Identify which cell holds the provided text, then report its [x, y] central coordinate. 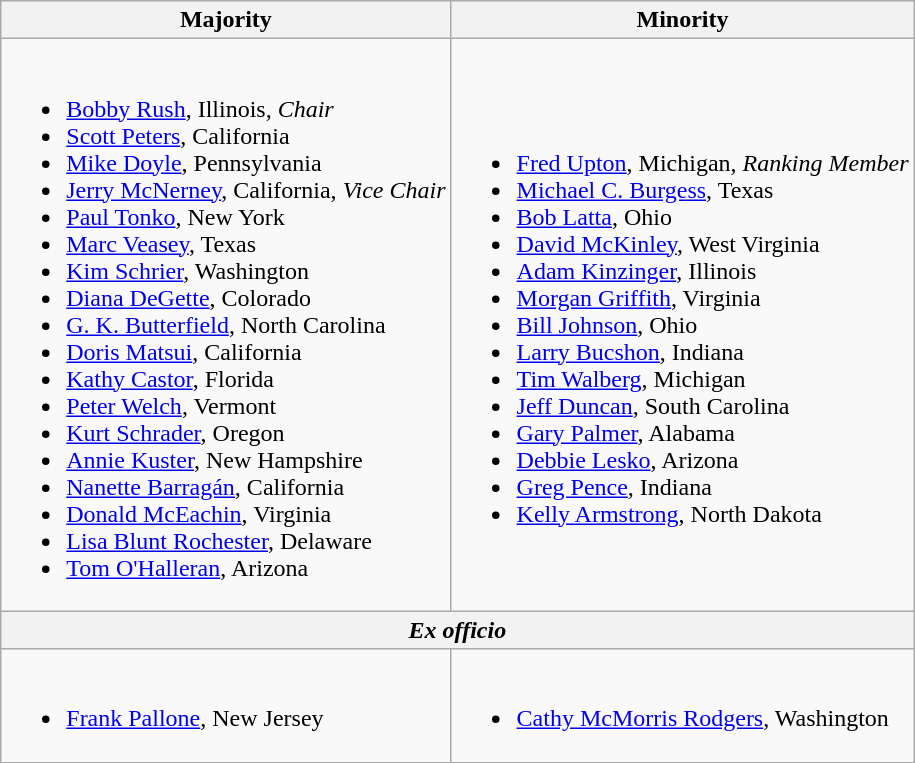
Frank Pallone, New Jersey [226, 706]
Cathy McMorris Rodgers, Washington [682, 706]
Majority [226, 20]
Minority [682, 20]
Ex officio [458, 630]
